For the text-containing cell, return its midpoint in [X, Y] coordinate format. 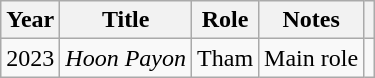
Role [226, 20]
Main role [312, 58]
Notes [312, 20]
Hoon Payon [126, 58]
Title [126, 20]
Tham [226, 58]
2023 [30, 58]
Year [30, 20]
